Return the [X, Y] coordinate for the center point of the cell that contains the specified text.  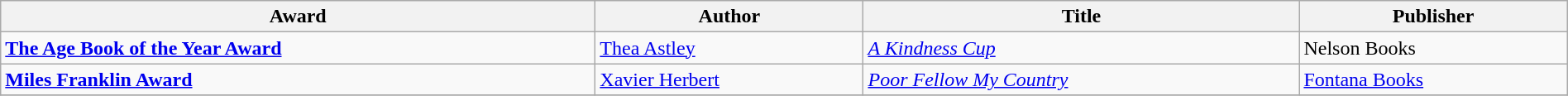
Xavier Herbert [729, 79]
Title [1082, 17]
Thea Astley [729, 48]
Poor Fellow My Country [1082, 79]
Publisher [1433, 17]
The Age Book of the Year Award [298, 48]
Fontana Books [1433, 79]
Miles Franklin Award [298, 79]
Nelson Books [1433, 48]
A Kindness Cup [1082, 48]
Award [298, 17]
Author [729, 17]
